Provide the (X, Y) coordinate of the cell's center where the given text is located.  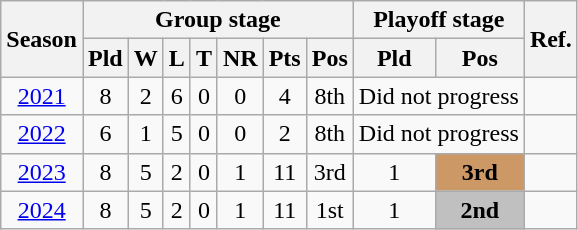
W (146, 58)
Group stage (218, 20)
T (204, 58)
L (176, 58)
Pts (284, 58)
2nd (480, 210)
Season (42, 39)
2022 (42, 134)
1st (330, 210)
2021 (42, 96)
4 (284, 96)
NR (240, 58)
Playoff stage (438, 20)
2023 (42, 172)
2024 (42, 210)
Ref. (550, 39)
